Find where the given text appears and provide that cell's center as (X, Y) coordinate. 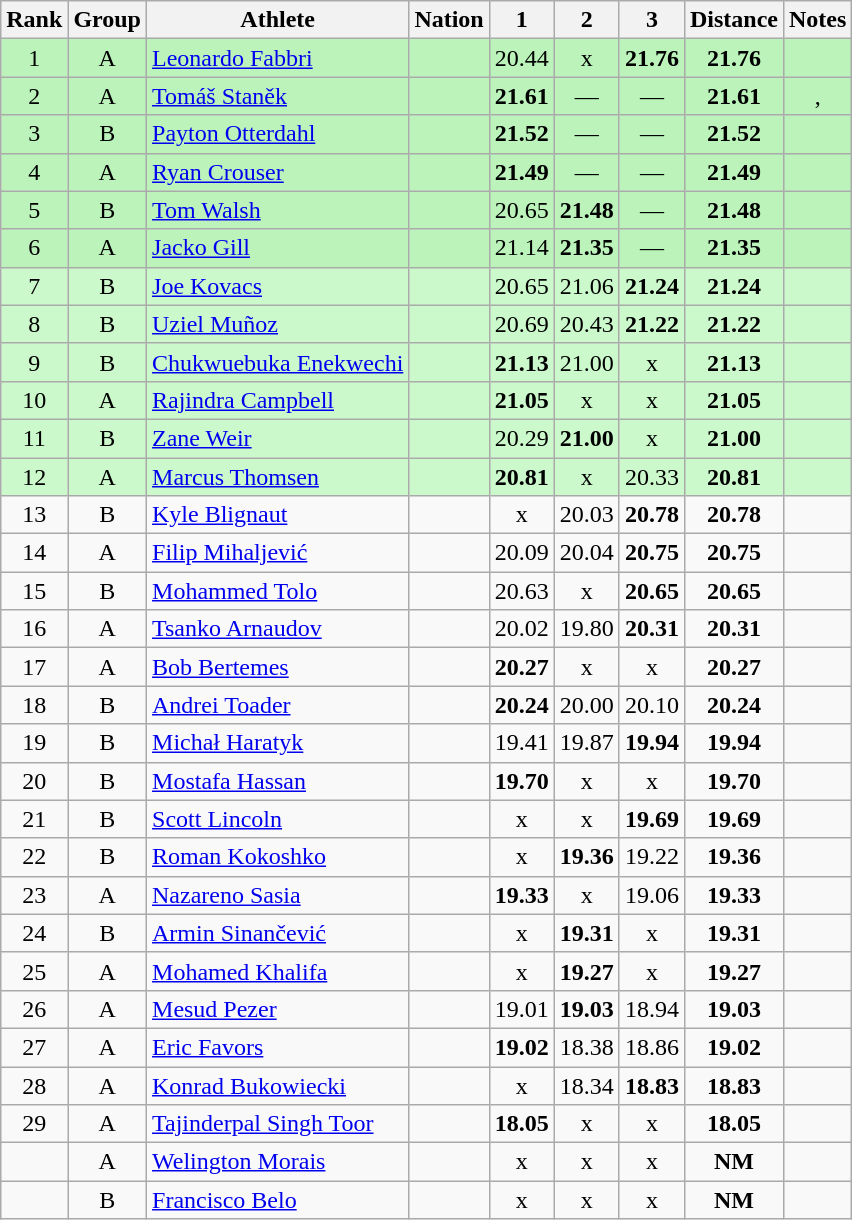
Roman Kokoshko (278, 857)
20.69 (522, 324)
Francisco Belo (278, 1200)
Leonardo Fabbri (278, 58)
6 (34, 248)
16 (34, 629)
25 (34, 971)
19.06 (652, 895)
Payton Otterdahl (278, 134)
20.03 (586, 515)
29 (34, 1124)
11 (34, 438)
20.44 (522, 58)
20.00 (586, 705)
Nation (449, 20)
19.01 (522, 1009)
20.33 (652, 477)
Mostafa Hassan (278, 781)
15 (34, 591)
8 (34, 324)
10 (34, 400)
18 (34, 705)
18.34 (586, 1085)
18.86 (652, 1047)
14 (34, 553)
18.38 (586, 1047)
9 (34, 362)
Marcus Thomsen (278, 477)
19.22 (652, 857)
20.43 (586, 324)
Bob Bertemes (278, 667)
4 (34, 172)
7 (34, 286)
23 (34, 895)
20.04 (586, 553)
Zane Weir (278, 438)
Filip Mihaljević (278, 553)
Rajindra Campbell (278, 400)
Notes (817, 20)
Tom Walsh (278, 210)
Mesud Pezer (278, 1009)
12 (34, 477)
17 (34, 667)
19.87 (586, 743)
20.09 (522, 553)
Eric Favors (278, 1047)
Kyle Blignaut (278, 515)
Michał Haratyk (278, 743)
Armin Sinančević (278, 933)
18.94 (652, 1009)
20.29 (522, 438)
27 (34, 1047)
20.10 (652, 705)
20.02 (522, 629)
Mohamed Khalifa (278, 971)
Joe Kovacs (278, 286)
Uziel Muñoz (278, 324)
22 (34, 857)
19.80 (586, 629)
Distance (734, 20)
Scott Lincoln (278, 819)
Konrad Bukowiecki (278, 1085)
, (817, 96)
5 (34, 210)
Nazareno Sasia (278, 895)
19.41 (522, 743)
26 (34, 1009)
Jacko Gill (278, 248)
Group (108, 20)
Rank (34, 20)
21.14 (522, 248)
Chukwuebuka Enekwechi (278, 362)
Welington Morais (278, 1162)
21.06 (586, 286)
21 (34, 819)
Athlete (278, 20)
24 (34, 933)
Tsanko Arnaudov (278, 629)
20.63 (522, 591)
20 (34, 781)
Ryan Crouser (278, 172)
28 (34, 1085)
Andrei Toader (278, 705)
Tajinderpal Singh Toor (278, 1124)
13 (34, 515)
19 (34, 743)
Mohammed Tolo (278, 591)
Tomáš Staněk (278, 96)
